Return the [x, y] coordinate for the center point of the cell that contains the specified text.  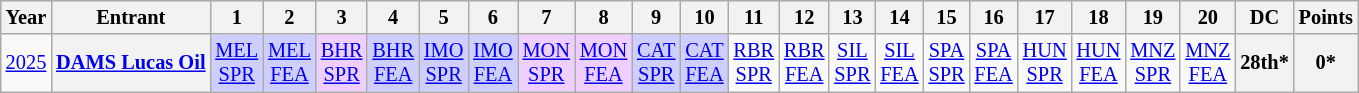
28th* [1264, 63]
DC [1264, 17]
MELSPR [236, 63]
11 [754, 17]
SILSPR [852, 63]
MONSPR [546, 63]
SILFEA [899, 63]
3 [342, 17]
IMOFEA [492, 63]
HUNSPR [1045, 63]
16 [993, 17]
8 [604, 17]
18 [1099, 17]
7 [546, 17]
SPAFEA [993, 63]
MNZSPR [1152, 63]
2 [290, 17]
6 [492, 17]
HUNFEA [1099, 63]
4 [393, 17]
2025 [26, 63]
15 [947, 17]
13 [852, 17]
RBRSPR [754, 63]
BHRSPR [342, 63]
IMOSPR [444, 63]
19 [1152, 17]
12 [804, 17]
RBRFEA [804, 63]
MELFEA [290, 63]
17 [1045, 17]
10 [704, 17]
DAMS Lucas Oil [130, 63]
0* [1326, 63]
MONFEA [604, 63]
SPASPR [947, 63]
BHRFEA [393, 63]
5 [444, 17]
CATSPR [656, 63]
20 [1208, 17]
MNZFEA [1208, 63]
Entrant [130, 17]
1 [236, 17]
9 [656, 17]
14 [899, 17]
Points [1326, 17]
CATFEA [704, 63]
Year [26, 17]
